Return the [X, Y] coordinate for the center point of the cell that contains the specified text.  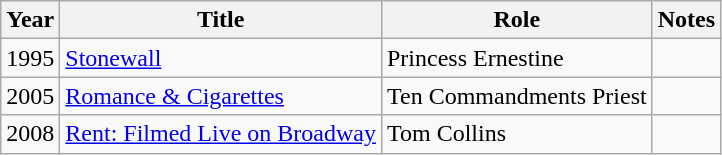
2005 [30, 96]
Romance & Cigarettes [221, 96]
Year [30, 20]
Princess Ernestine [516, 58]
Rent: Filmed Live on Broadway [221, 134]
1995 [30, 58]
Role [516, 20]
Ten Commandments Priest [516, 96]
2008 [30, 134]
Stonewall [221, 58]
Tom Collins [516, 134]
Notes [686, 20]
Title [221, 20]
